Capture the cell that displays the provided text and extract its (x, y) central coordinate. 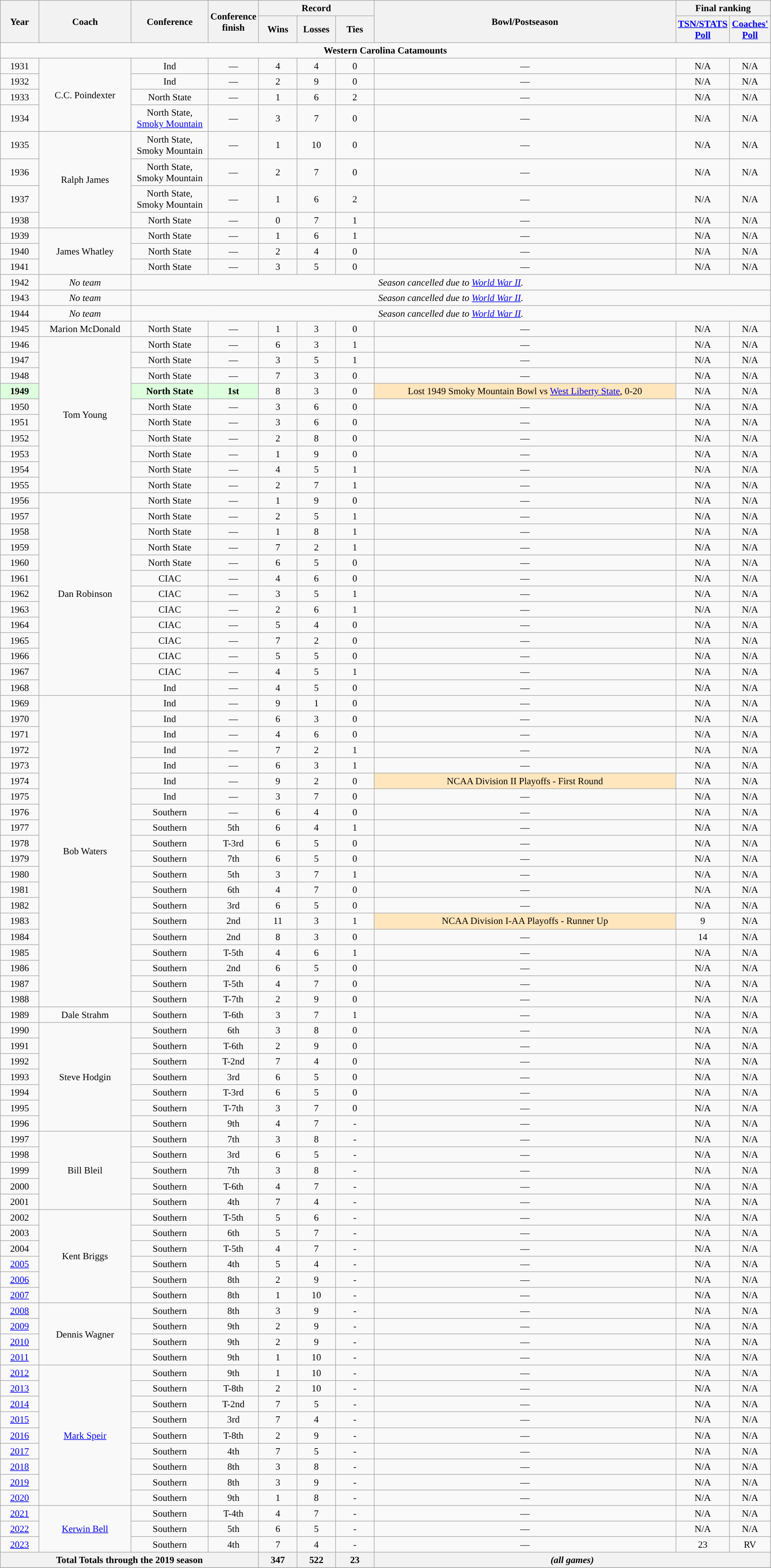
Total Totals through the 2019 season (129, 1560)
1988 (20, 999)
1995 (20, 1108)
14 (703, 937)
2003 (20, 1233)
1943 (20, 298)
Steve Hodgin (85, 1077)
(all games) (572, 1560)
1953 (20, 454)
1973 (20, 766)
Losses (316, 30)
2015 (20, 1420)
1964 (20, 625)
2021 (20, 1513)
2020 (20, 1498)
2018 (20, 1466)
2000 (20, 1186)
Record (316, 8)
1981 (20, 890)
1979 (20, 859)
1955 (20, 485)
Tom Young (85, 415)
1933 (20, 97)
2008 (20, 1311)
1937 (20, 199)
1945 (20, 329)
1st (233, 391)
347 (278, 1560)
Bill Bleil (85, 1171)
RV (750, 1544)
1969 (20, 703)
Bowl/Postseason (525, 22)
1998 (20, 1155)
2004 (20, 1248)
2011 (20, 1357)
2017 (20, 1451)
T-4th (233, 1513)
TSN/STATS Poll (703, 30)
2012 (20, 1373)
1985 (20, 952)
1997 (20, 1139)
1992 (20, 1061)
Dale Strahm (85, 1015)
1935 (20, 145)
1951 (20, 423)
1950 (20, 407)
1994 (20, 1093)
1934 (20, 119)
1982 (20, 906)
Conference (170, 22)
Western Carolina Catamounts (386, 51)
Ties (355, 30)
1960 (20, 563)
1968 (20, 688)
Marion McDonald (85, 329)
Year (20, 22)
1948 (20, 376)
2014 (20, 1404)
1974 (20, 781)
1984 (20, 937)
NCAA Division II Playoffs - First Round (525, 781)
Kent Briggs (85, 1256)
1952 (20, 438)
1967 (20, 672)
1971 (20, 734)
1987 (20, 984)
1957 (20, 516)
1970 (20, 719)
2001 (20, 1202)
Final ranking (723, 8)
1976 (20, 812)
1972 (20, 750)
1993 (20, 1077)
2016 (20, 1435)
James Whatley (85, 251)
Mark Speir (85, 1435)
Dennis Wagner (85, 1334)
1954 (20, 469)
1983 (20, 921)
1956 (20, 501)
Coach (85, 22)
1959 (20, 547)
1936 (20, 172)
1990 (20, 1030)
2013 (20, 1389)
1944 (20, 313)
1958 (20, 532)
Bob Waters (85, 851)
1966 (20, 656)
1961 (20, 579)
1939 (20, 235)
1980 (20, 875)
1963 (20, 610)
Kerwin Bell (85, 1529)
11 (278, 921)
2005 (20, 1264)
1946 (20, 345)
1962 (20, 594)
2006 (20, 1280)
1938 (20, 220)
Dan Robinson (85, 594)
1986 (20, 968)
1940 (20, 251)
1999 (20, 1171)
2022 (20, 1529)
1942 (20, 282)
2023 (20, 1544)
1977 (20, 828)
2007 (20, 1295)
522 (316, 1560)
Lost 1949 Smoky Mountain Bowl vs West Liberty State, 0-20 (525, 391)
2010 (20, 1342)
1947 (20, 360)
1965 (20, 641)
1975 (20, 797)
2019 (20, 1482)
1996 (20, 1124)
1991 (20, 1046)
C.C. Poindexter (85, 95)
Ralph James (85, 180)
2002 (20, 1217)
1932 (20, 82)
NCAA Division I-AA Playoffs - Runner Up (525, 921)
2009 (20, 1326)
Conference finish (233, 22)
1931 (20, 66)
Wins (278, 30)
1978 (20, 843)
Coaches' Poll (750, 30)
1941 (20, 267)
1989 (20, 1015)
1949 (20, 391)
